Return the [X, Y] coordinate for the center point of the cell that contains the specified text.  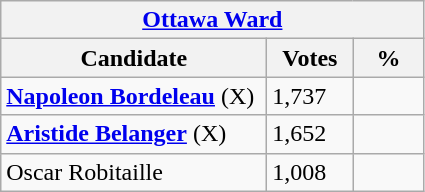
Ottawa Ward [212, 20]
% [388, 58]
Candidate [134, 58]
Aristide Belanger (X) [134, 134]
Votes [310, 58]
Napoleon Bordeleau (X) [134, 96]
1,008 [310, 172]
Oscar Robitaille [134, 172]
1,737 [310, 96]
1,652 [310, 134]
